Pinpoint the cell where the given text exists, returning its (X, Y) midpoint coordinate. 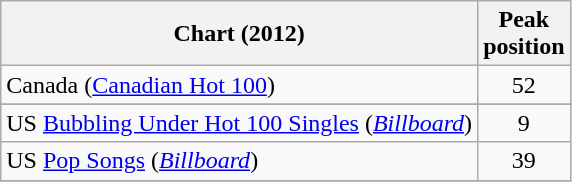
Chart (2012) (240, 34)
9 (524, 123)
Canada (Canadian Hot 100) (240, 85)
US Bubbling Under Hot 100 Singles (Billboard) (240, 123)
52 (524, 85)
US Pop Songs (Billboard) (240, 161)
Peakposition (524, 34)
39 (524, 161)
